Pinpoint the cell where the given text exists, returning its [X, Y] midpoint coordinate. 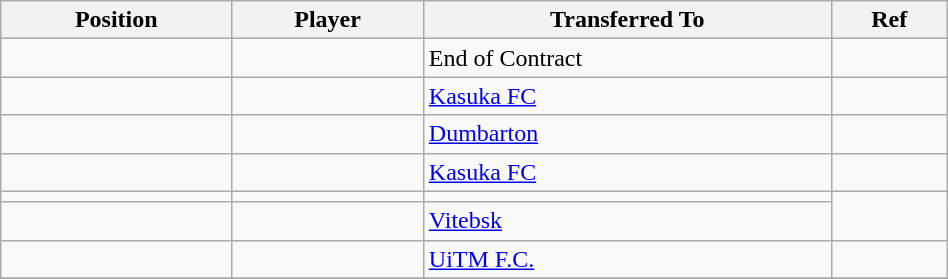
End of Contract [627, 58]
Ref [889, 20]
Position [116, 20]
Vitebsk [627, 221]
Player [328, 20]
Transferred To [627, 20]
UiTM F.C. [627, 259]
Dumbarton [627, 134]
